Capture the cell that displays the provided text and extract its (x, y) central coordinate. 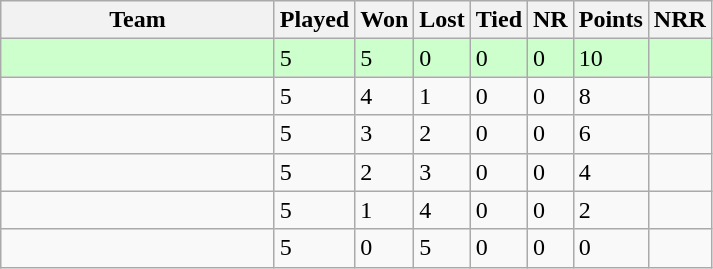
Tied (498, 20)
NR (551, 20)
Team (138, 20)
6 (610, 134)
Won (384, 20)
Played (314, 20)
Lost (442, 20)
8 (610, 96)
NRR (680, 20)
Points (610, 20)
10 (610, 58)
